From the cell containing the given text, extract its center point as (x, y) coordinate. 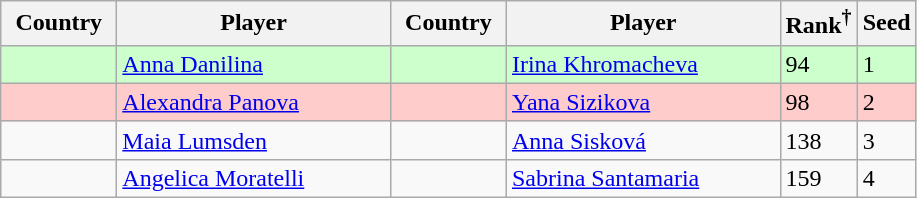
Sabrina Santamaria (643, 178)
Seed (886, 24)
Irina Khromacheva (643, 64)
Alexandra Panova (254, 102)
3 (886, 140)
159 (818, 178)
Angelica Moratelli (254, 178)
4 (886, 178)
Rank† (818, 24)
Maia Lumsden (254, 140)
2 (886, 102)
98 (818, 102)
1 (886, 64)
94 (818, 64)
138 (818, 140)
Yana Sizikova (643, 102)
Anna Danilina (254, 64)
Anna Sisková (643, 140)
